Pinpoint the cell where the given text exists, returning its (x, y) midpoint coordinate. 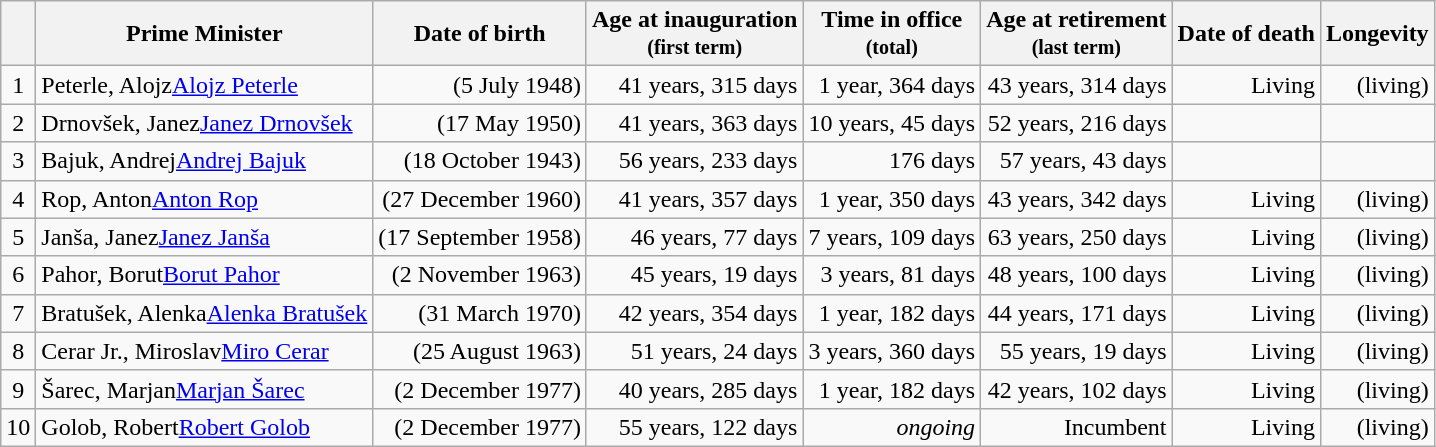
Age at inauguration(first term) (694, 34)
(17 May 1950) (480, 123)
Peterle, AlojzAlojz Peterle (204, 85)
52 years, 216 days (1076, 123)
176 days (892, 161)
(25 August 1963) (480, 351)
56 years, 233 days (694, 161)
Age at retirement(last term) (1076, 34)
Bajuk, AndrejAndrej Bajuk (204, 161)
Date of birth (480, 34)
1 year, 350 days (892, 199)
Golob, RobertRobert Golob (204, 427)
57 years, 43 days (1076, 161)
Cerar Jr., MiroslavMiro Cerar (204, 351)
Drnovšek, JanezJanez Drnovšek (204, 123)
42 years, 354 days (694, 313)
10 (18, 427)
41 years, 363 days (694, 123)
48 years, 100 days (1076, 275)
3 years, 360 days (892, 351)
(18 October 1943) (480, 161)
9 (18, 389)
44 years, 171 days (1076, 313)
45 years, 19 days (694, 275)
ongoing (892, 427)
4 (18, 199)
10 years, 45 days (892, 123)
Incumbent (1076, 427)
Longevity (1377, 34)
Date of death (1246, 34)
46 years, 77 days (694, 237)
(17 September 1958) (480, 237)
41 years, 315 days (694, 85)
3 years, 81 days (892, 275)
7 (18, 313)
40 years, 285 days (694, 389)
Šarec, MarjanMarjan Šarec (204, 389)
43 years, 342 days (1076, 199)
3 (18, 161)
41 years, 357 days (694, 199)
6 (18, 275)
Time in office(total) (892, 34)
(2 November 1963) (480, 275)
42 years, 102 days (1076, 389)
(31 March 1970) (480, 313)
Rop, AntonAnton Rop (204, 199)
Bratušek, AlenkaAlenka Bratušek (204, 313)
43 years, 314 days (1076, 85)
55 years, 19 days (1076, 351)
1 (18, 85)
(5 July 1948) (480, 85)
Pahor, BorutBorut Pahor (204, 275)
1 year, 364 days (892, 85)
55 years, 122 days (694, 427)
(27 December 1960) (480, 199)
7 years, 109 days (892, 237)
51 years, 24 days (694, 351)
Prime Minister (204, 34)
63 years, 250 days (1076, 237)
5 (18, 237)
Janša, JanezJanez Janša (204, 237)
2 (18, 123)
8 (18, 351)
